For the text-containing cell, return its midpoint in [X, Y] coordinate format. 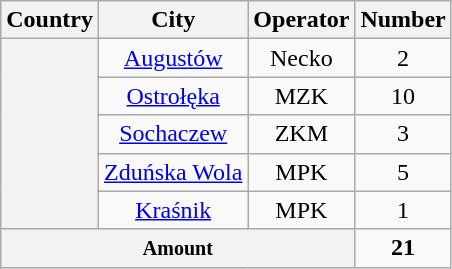
1 [403, 210]
Zduńska Wola [172, 172]
3 [403, 134]
Operator [302, 20]
Amount [178, 248]
Sochaczew [172, 134]
21 [403, 248]
Augustów [172, 58]
MZK [302, 96]
Necko [302, 58]
Country [50, 20]
2 [403, 58]
Kraśnik [172, 210]
Number [403, 20]
ZKM [302, 134]
10 [403, 96]
Ostrołęka [172, 96]
5 [403, 172]
City [172, 20]
